For the text-containing cell, return its midpoint in (x, y) coordinate format. 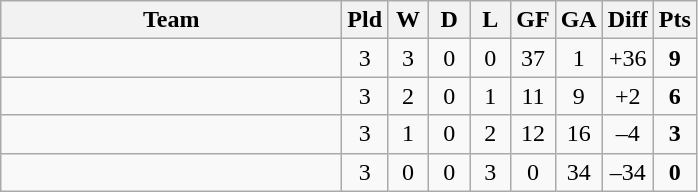
+2 (628, 96)
–34 (628, 172)
GA (578, 20)
6 (674, 96)
L (490, 20)
12 (533, 134)
D (450, 20)
Diff (628, 20)
W (408, 20)
37 (533, 58)
Pts (674, 20)
Team (172, 20)
–4 (628, 134)
GF (533, 20)
Pld (365, 20)
16 (578, 134)
34 (578, 172)
11 (533, 96)
+36 (628, 58)
